Detect which cell encompasses the target text, then output its (X, Y) center coordinate. 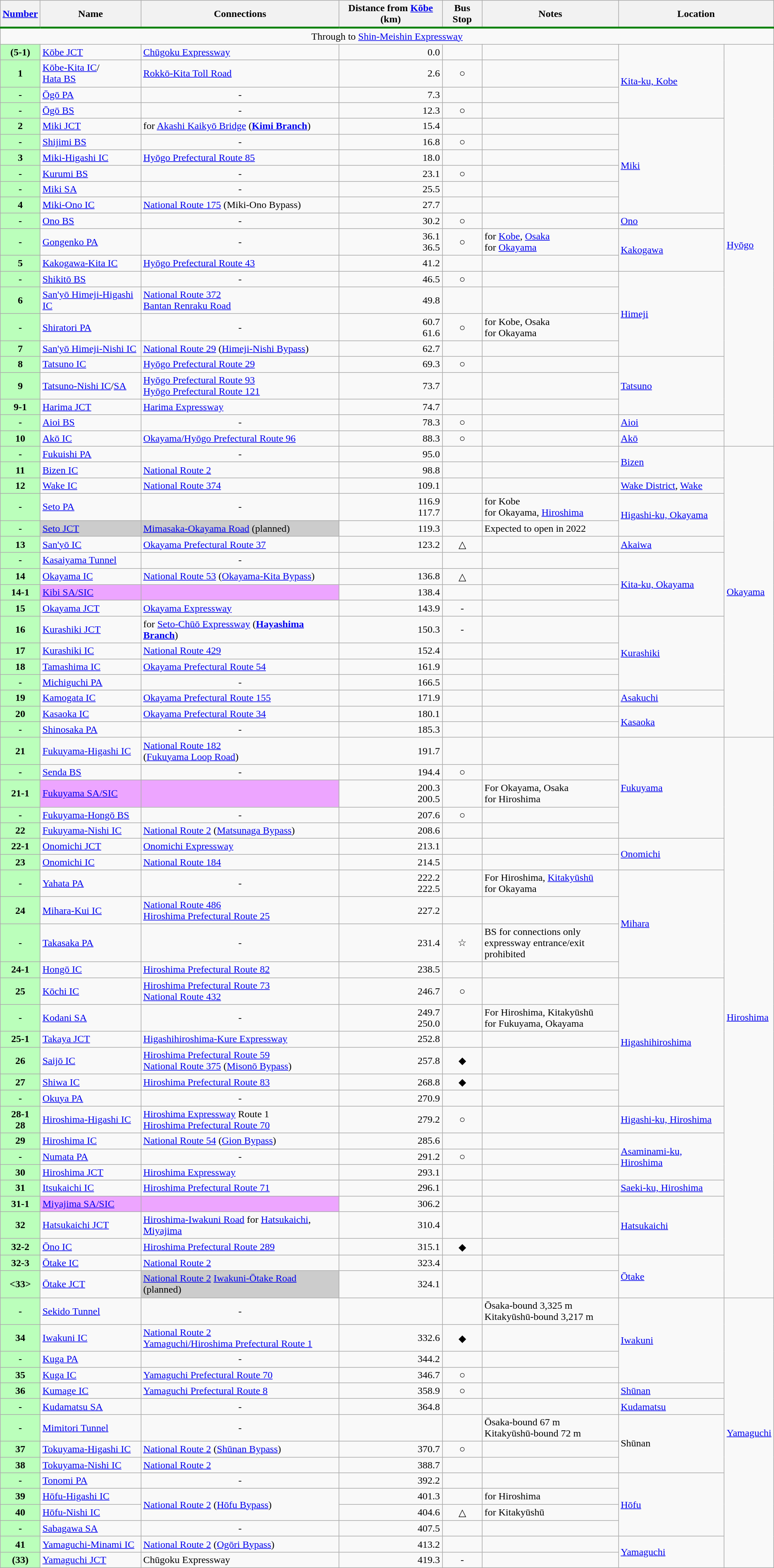
413.2 (390, 1544)
Ōno IC (91, 1247)
9 (20, 385)
Gongenko PA (91, 242)
166.5 (390, 682)
Hiroshima Prefectural Route 83 (240, 1082)
Hiroshima Prefectural Route 289 (240, 1247)
Mihara-Kui IC (91, 911)
Higashihiroshima-Kure Expressway (240, 1039)
Okayama IC (91, 576)
Mimitori Tunnel (91, 1427)
Sekido Tunnel (91, 1311)
270.9 (390, 1098)
161.9 (390, 667)
Hiroshima-Higashi IC (91, 1120)
National Route 2 (Matsunaga Bypass) (240, 831)
15.4 (390, 126)
16 (20, 629)
For Hiroshima, Kitakyūshūfor Okayama (550, 883)
National Route 374 (240, 485)
32 (20, 1225)
Mimasaka-Okayama Road (planned) (240, 528)
116.9117.7 (390, 507)
Tonomi PA (91, 1481)
National Route 29 (Himeji-Nishi Bypass) (240, 349)
Shikitō BS (91, 279)
Kumage IC (91, 1391)
Hiroshima (749, 1017)
119.3 (390, 528)
Harima JCT (91, 407)
Kōchi IC (91, 991)
5 (20, 263)
95.0 (390, 454)
Distance from Kōbe (km) (390, 14)
Rokkō-Kita Toll Road (240, 74)
Kakogawa-Kita IC (91, 263)
Tatsuno (671, 385)
National Route 2 (Shūnan Bypass) (240, 1449)
Hiroshima Prefectural Route 73 National Route 432 (240, 991)
22 (20, 831)
35 (20, 1375)
Okayama (749, 592)
Seto PA (91, 507)
Kakogawa (671, 250)
Miki SA (91, 189)
143.9 (390, 608)
Iwakuni (671, 1340)
Fukuyama (671, 788)
74.7 (390, 407)
Number (20, 14)
Tatsuno IC (91, 364)
National Route 53 (Okayama-Kita Bypass) (240, 576)
Tokuyama-Nishi IC (91, 1465)
Kurashiki IC (91, 651)
Hiroshima-Iwakuni Road for Hatsukaichi, Miyajima (240, 1225)
Name (91, 14)
Hongō IC (91, 970)
227.2 (390, 911)
Yahata PA (91, 883)
Wake IC (91, 485)
Ono (671, 220)
Saeki-ku, Hiroshima (671, 1188)
24 (20, 911)
Miki (671, 165)
19 (20, 698)
National Route 2Yamaguchi/Hiroshima Prefectural Route 1 (240, 1338)
Ōgō BS (91, 110)
Seto JCT (91, 528)
Kasaoka (671, 722)
Tamashima IC (91, 667)
7.3 (390, 95)
Ōsaka-bound 67 mKitakyūshū-bound 72 m (550, 1427)
for Hiroshima (550, 1496)
National Route 372 Bantan Renraku Road (240, 300)
Hyōgo Prefectural Route 93Hyōgo Prefectural Route 121 (240, 385)
☆ (462, 943)
Akō (671, 438)
Hyōgo Prefectural Route 29 (240, 364)
344.2 (390, 1359)
136.8 (390, 576)
22-1 (20, 846)
Kudamatsu (671, 1406)
17 (20, 651)
Okayama Prefectural Route 155 (240, 698)
2 (20, 126)
Bizen (671, 462)
Hatsukaichi JCT (91, 1225)
Yamaguchi Prefectural Route 8 (240, 1391)
Connections (240, 14)
40 (20, 1513)
27 (20, 1082)
Higashihiroshima (671, 1042)
20 (20, 714)
Mihara (671, 924)
San'yō Himeji-Nishi IC (91, 349)
Bizen IC (91, 470)
Itsukaichi IC (91, 1188)
National Route 182(Fukuyama Loop Road) (240, 751)
Shiratori PA (91, 327)
Kōbe JCT (91, 52)
23.1 (390, 173)
San'yō Himeji-Higashi IC (91, 300)
150.3 (390, 629)
12 (20, 485)
Onomichi JCT (91, 846)
315.1 (390, 1247)
37 (20, 1449)
(33) (20, 1560)
25-1 (20, 1039)
291.2 (390, 1157)
9-1 (20, 407)
for Akashi Kaikyō Bridge (Kimi Branch) (240, 126)
Tokuyama-Higashi IC (91, 1449)
Kurashiki JCT (91, 629)
Kamogata IC (91, 698)
Kurashiki (671, 653)
Onomichi IC (91, 862)
310.4 (390, 1225)
31 (20, 1188)
392.2 (390, 1481)
Ono BS (91, 220)
For Hiroshima, Kitakyūshūfor Fukuyama, Okayama (550, 1018)
246.7 (390, 991)
78.3 (390, 423)
98.8 (390, 470)
Asakuchi (671, 698)
Through to Shin-Meishin Expressway (387, 36)
Hyōgo Prefectural Route 85 (240, 158)
18.0 (390, 158)
30.2 (390, 220)
4 (20, 205)
Okuya PA (91, 1098)
180.1 (390, 714)
Yamaguchi JCT (91, 1560)
Hyōgo (749, 245)
41 (20, 1544)
14 (20, 576)
32-2 (20, 1247)
Himeji (671, 314)
38 (20, 1465)
Fukuyama-Hongō BS (91, 815)
73.7 (390, 385)
San'yō IC (91, 545)
Saijō IC (91, 1060)
49.8 (390, 300)
39 (20, 1496)
8 (20, 364)
27.7 (390, 205)
88.3 (390, 438)
25 (20, 991)
16.8 (390, 142)
Fukuyama-Higashi IC (91, 751)
207.6 (390, 815)
Michiguchi PA (91, 682)
69.3 (390, 364)
Senda BS (91, 772)
Fukuishi PA (91, 454)
National Route 2 (Ogōri Bypass) (240, 1544)
Miki-Ono IC (91, 205)
For Okayama, Osakafor Hiroshima (550, 793)
Ōtake JCT (91, 1284)
323.4 (390, 1263)
Ōtake IC (91, 1263)
3 (20, 158)
152.4 (390, 651)
7 (20, 349)
6 (20, 300)
123.2 (390, 545)
364.8 (390, 1406)
Ōtake (671, 1276)
252.8 (390, 1039)
National Route 2 Iwakuni-Ōtake Road (planned) (240, 1284)
24-1 (20, 970)
National Route 2 (Hōfu Bypass) (240, 1505)
Shinosaka PA (91, 729)
28-128 (20, 1120)
214.5 (390, 862)
171.9 (390, 698)
Harima Expressway (240, 407)
279.2 (390, 1120)
Hiroshima JCT (91, 1172)
34 (20, 1338)
for Seto-Chūō Expressway (Hayashima Branch) (240, 629)
Miki-Higashi IC (91, 158)
Hōfu (671, 1505)
404.6 (390, 1513)
Hōfu-Nishi IC (91, 1513)
Kita-ku, Kobe (671, 81)
370.7 (390, 1449)
13 (20, 545)
238.5 (390, 970)
306.2 (390, 1204)
Location (696, 14)
Hiroshima Prefectural Route 71 (240, 1188)
Tatsuno-Nishi IC/SA (91, 385)
222.2222.5 (390, 883)
Hōfu-Higashi IC (91, 1496)
Okayama Prefectural Route 54 (240, 667)
Onomichi (671, 854)
Fukuyama SA/SIC (91, 793)
138.4 (390, 593)
11 (20, 470)
Bus Stop (462, 14)
Wake District, Wake (671, 485)
National Route 184 (240, 862)
for Kitakyūshū (550, 1513)
Yamaguchi Prefectural Route 70 (240, 1375)
BS for connections onlyexpressway entrance/exit prohibited (550, 943)
Hatsukaichi (671, 1226)
191.7 (390, 751)
185.3 (390, 729)
Takaya JCT (91, 1039)
25.5 (390, 189)
Akō IC (91, 438)
388.7 (390, 1465)
346.7 (390, 1375)
National Route 54 (Gion Bypass) (240, 1141)
14-1 (20, 593)
29 (20, 1141)
Shijimi BS (91, 142)
Akaiwa (671, 545)
National Route 486Hiroshima Prefectural Route 25 (240, 911)
401.3 (390, 1496)
Okayama Expressway (240, 608)
Kōbe-Kita IC/Hata BS (91, 74)
419.3 (390, 1560)
36.136.5 (390, 242)
Kuga IC (91, 1375)
Higashi-ku, Hiroshima (671, 1120)
31-1 (20, 1204)
0.0 (390, 52)
Okayama/Hyōgo Prefectural Route 96 (240, 438)
Hiroshima Prefectural Route 82 (240, 970)
213.1 (390, 846)
Kasaiyama Tunnel (91, 560)
12.3 (390, 110)
(5-1) (20, 52)
296.1 (390, 1188)
1 (20, 74)
Numata PA (91, 1157)
Hiroshima IC (91, 1141)
Hyōgo Prefectural Route 43 (240, 263)
Iwakuni IC (91, 1338)
Kodani SA (91, 1018)
285.6 (390, 1141)
10 (20, 438)
Hiroshima Expressway Route 1Hiroshima Prefectural Route 70 (240, 1120)
62.7 (390, 349)
Fukuyama-Nishi IC (91, 831)
Onomichi Expressway (240, 846)
National Route 175 (Miki-Ono Bypass) (240, 205)
268.8 (390, 1082)
Okayama JCT (91, 608)
Hiroshima Expressway (240, 1172)
26 (20, 1060)
Ōgō PA (91, 95)
358.9 (390, 1391)
Kudamatsu SA (91, 1406)
46.5 (390, 279)
32-3 (20, 1263)
293.1 (390, 1172)
21 (20, 751)
Notes (550, 14)
Miyajima SA/SIC (91, 1204)
257.8 (390, 1060)
Aioi BS (91, 423)
Expected to open in 2022 (550, 528)
Higashi-ku, Okayama (671, 514)
Sabagawa SA (91, 1528)
Shiwa IC (91, 1082)
41.2 (390, 263)
Takasaka PA (91, 943)
Aioi (671, 423)
Kurumi BS (91, 173)
for Kobefor Okayama, Hiroshima (550, 507)
Hiroshima Prefectural Route 59 National Route 375 (Misonō Bypass) (240, 1060)
36 (20, 1391)
332.6 (390, 1338)
<33> (20, 1284)
Kibi SA/SIC (91, 593)
Kita-ku, Okayama (671, 584)
231.4 (390, 943)
407.5 (390, 1528)
Kuga PA (91, 1359)
324.1 (390, 1284)
60.761.6 (390, 327)
Okayama Prefectural Route 34 (240, 714)
Asaminami-ku, Hiroshima (671, 1157)
194.4 (390, 772)
15 (20, 608)
Ōsaka-bound 3,325 mKitakyūshū-bound 3,217 m (550, 1311)
Miki JCT (91, 126)
Kasaoka IC (91, 714)
208.6 (390, 831)
National Route 429 (240, 651)
Okayama Prefectural Route 37 (240, 545)
2.6 (390, 74)
200.3200.5 (390, 793)
249.7250.0 (390, 1018)
109.1 (390, 485)
23 (20, 862)
Yamaguchi-Minami IC (91, 1544)
30 (20, 1172)
21-1 (20, 793)
18 (20, 667)
